Pinpoint the cell where the given text exists, returning its [x, y] midpoint coordinate. 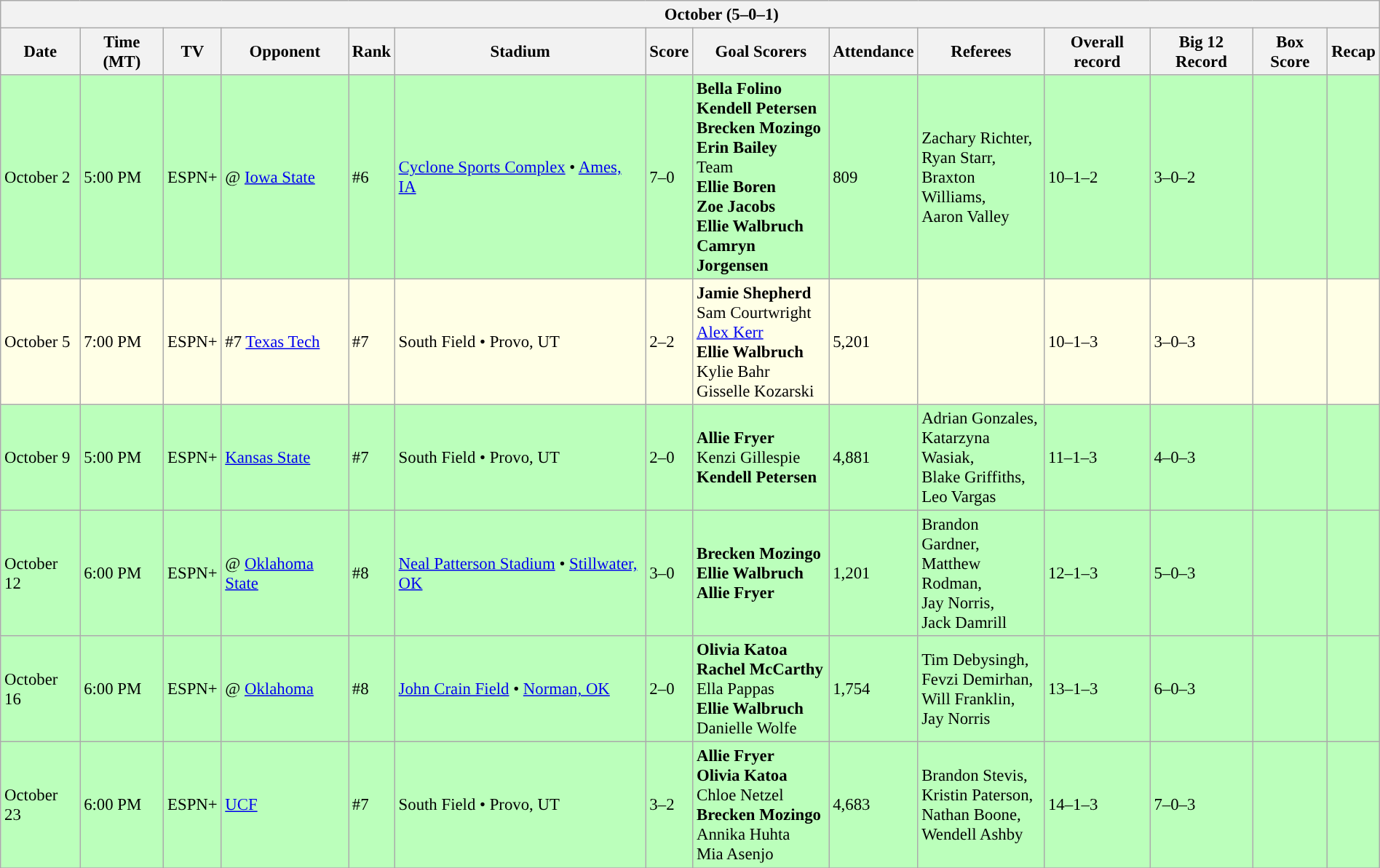
1,201 [873, 573]
809 [873, 178]
5,201 [873, 342]
Allie Fryer Kenzi Gillespie Kendell Petersen [761, 458]
3–0–2 [1201, 178]
Score [670, 51]
Adrian Gonzales, Katarzyna Wasiak, Blake Griffiths, Leo Vargas [981, 458]
5–0–3 [1201, 573]
Date [41, 51]
@ Oklahoma [285, 689]
14–1–3 [1098, 805]
Zachary Richter, Ryan Starr, Braxton Williams, Aaron Valley [981, 178]
11–1–3 [1098, 458]
October 12 [41, 573]
Opponent [285, 51]
6–0–3 [1201, 689]
October 5 [41, 342]
4,881 [873, 458]
Overall record [1098, 51]
Bella Folino Kendell Petersen Brecken Mozingo Erin Bailey Team Ellie Boren Zoe Jacobs Ellie Walbruch Camryn Jorgensen [761, 178]
12–1–3 [1098, 573]
October 23 [41, 805]
Box Score [1290, 51]
Tim Debysingh, Fevzi Demirhan, Will Franklin, Jay Norris [981, 689]
Recap [1354, 51]
Jamie Shepherd Sam Courtwright Alex Kerr Ellie Walbruch Kylie Bahr Gisselle Kozarski [761, 342]
Allie Fryer Olivia Katoa Chloe Netzel Brecken Mozingo Annika Huhta Mia Asenjo [761, 805]
10–1–2 [1098, 178]
@ Oklahoma State [285, 573]
October (5–0–1) [690, 15]
Stadium [520, 51]
7–0 [670, 178]
Olivia Katoa Rachel McCarthy Ella Pappas Ellie Walbruch Danielle Wolfe [761, 689]
Rank [371, 51]
Big 12 Record [1201, 51]
October 2 [41, 178]
3–2 [670, 805]
Kansas State [285, 458]
John Crain Field • Norman, OK [520, 689]
#7 Texas Tech [285, 342]
13–1–3 [1098, 689]
4–0–3 [1201, 458]
#6 [371, 178]
3–0–3 [1201, 342]
2–2 [670, 342]
Referees [981, 51]
Brecken Mozingo Ellie Walbruch Allie Fryer [761, 573]
Goal Scorers [761, 51]
TV [192, 51]
October 9 [41, 458]
1,754 [873, 689]
Neal Patterson Stadium • Stillwater, OK [520, 573]
3–0 [670, 573]
October 16 [41, 689]
4,683 [873, 805]
Brandon Gardner, Matthew Rodman, Jay Norris, Jack Damrill [981, 573]
Brandon Stevis, Kristin Paterson, Nathan Boone, Wendell Ashby [981, 805]
UCF [285, 805]
Time (MT) [122, 51]
Cyclone Sports Complex • Ames, IA [520, 178]
Attendance [873, 51]
@ Iowa State [285, 178]
7–0–3 [1201, 805]
7:00 PM [122, 342]
10–1–3 [1098, 342]
